Return (x, y) of the center of cell containing provided text 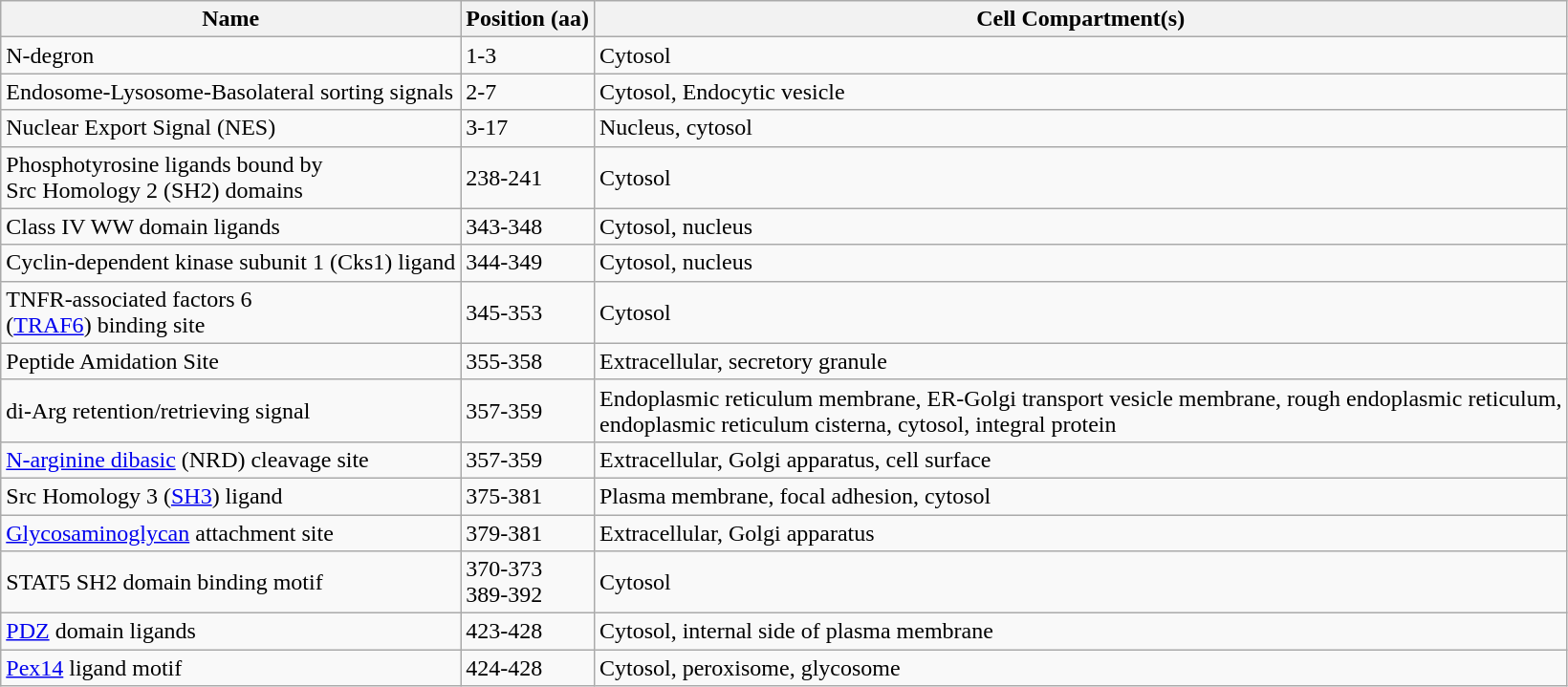
N-degron (231, 55)
343-348 (528, 226)
Glycosaminoglycan attachment site (231, 532)
Extracellular, Golgi apparatus, cell surface (1080, 460)
3-17 (528, 128)
Pex14 ligand motif (231, 668)
Peptide Amidation Site (231, 361)
370-373389-392 (528, 583)
424-428 (528, 668)
N-arginine dibasic (NRD) cleavage site (231, 460)
Cyclin-dependent kinase subunit 1 (Cks1) ligand (231, 263)
379-381 (528, 532)
423-428 (528, 632)
345-353 (528, 311)
375-381 (528, 496)
Plasma membrane, focal adhesion, cytosol (1080, 496)
355-358 (528, 361)
Class IV WW domain ligands (231, 226)
Src Homology 3 (SH3) ligand (231, 496)
Name (231, 19)
Cytosol, peroxisome, glycosome (1080, 668)
238-241 (528, 178)
Nucleus, cytosol (1080, 128)
Cytosol, Endocytic vesicle (1080, 92)
di-Arg retention/retrieving signal (231, 411)
2-7 (528, 92)
1-3 (528, 55)
Cell Compartment(s) (1080, 19)
TNFR-associated factors 6(TRAF6) binding site (231, 311)
PDZ domain ligands (231, 632)
Cytosol, internal side of plasma membrane (1080, 632)
Position (aa) (528, 19)
344-349 (528, 263)
Endosome-Lysosome-Basolateral sorting signals (231, 92)
Phosphotyrosine ligands bound bySrc Homology 2 (SH2) domains (231, 178)
STAT5 SH2 domain binding motif (231, 583)
Nuclear Export Signal (NES) (231, 128)
Extracellular, Golgi apparatus (1080, 532)
Extracellular, secretory granule (1080, 361)
